Pinpoint the cell where the given text exists, returning its (x, y) midpoint coordinate. 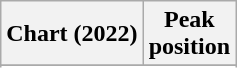
Chart (2022) (72, 34)
Peakposition (189, 34)
